From the cell containing the given text, extract its center point as [x, y] coordinate. 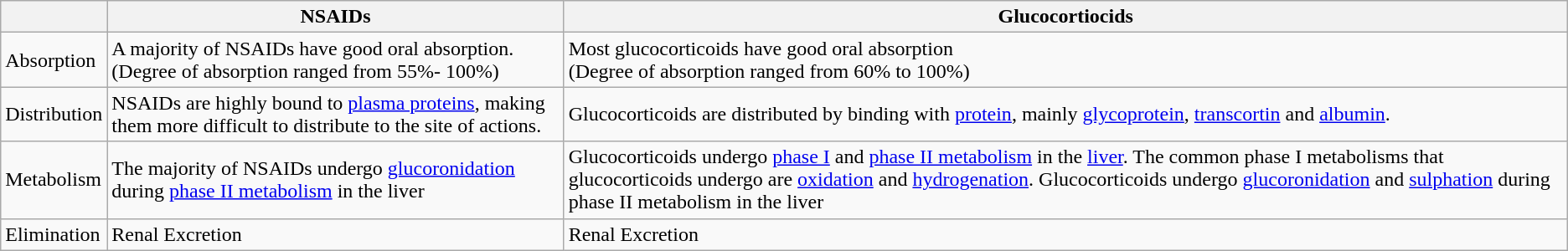
NSAIDs are highly bound to plasma proteins, making them more difficult to distribute to the site of actions. [335, 114]
Glucocorticoids are distributed by binding with protein, mainly glycoprotein, transcortin and albumin. [1065, 114]
NSAIDs [335, 17]
Elimination [54, 234]
Distribution [54, 114]
Glucocortiocids [1065, 17]
Metabolism [54, 180]
The majority of NSAIDs undergo glucoronidation during phase II metabolism in the liver [335, 180]
Most glucocorticoids have good oral absorption(Degree of absorption ranged from 60% to 100%) [1065, 60]
Absorption [54, 60]
A majority of NSAIDs have good oral absorption.(Degree of absorption ranged from 55%- 100%) [335, 60]
